Determine the (x, y) coordinate at the center of the cell enclosing the given text.  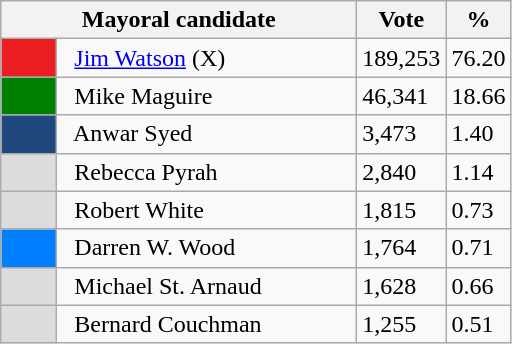
3,473 (402, 134)
0.51 (478, 324)
1,815 (402, 210)
Anwar Syed (207, 134)
1,764 (402, 248)
0.66 (478, 286)
Vote (402, 20)
Mike Maguire (207, 96)
Robert White (207, 210)
189,253 (402, 58)
Rebecca Pyrah (207, 172)
Mayoral candidate (179, 20)
Jim Watson (X) (207, 58)
18.66 (478, 96)
0.73 (478, 210)
0.71 (478, 248)
1,628 (402, 286)
1,255 (402, 324)
1.40 (478, 134)
1.14 (478, 172)
Bernard Couchman (207, 324)
Darren W. Wood (207, 248)
2,840 (402, 172)
% (478, 20)
46,341 (402, 96)
Michael St. Arnaud (207, 286)
76.20 (478, 58)
